For the text-containing cell, return its midpoint in [x, y] coordinate format. 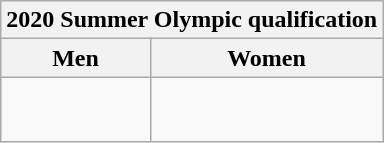
2020 Summer Olympic qualification [192, 20]
Women [266, 58]
Men [76, 58]
